Return (x, y) of the center of cell containing provided text 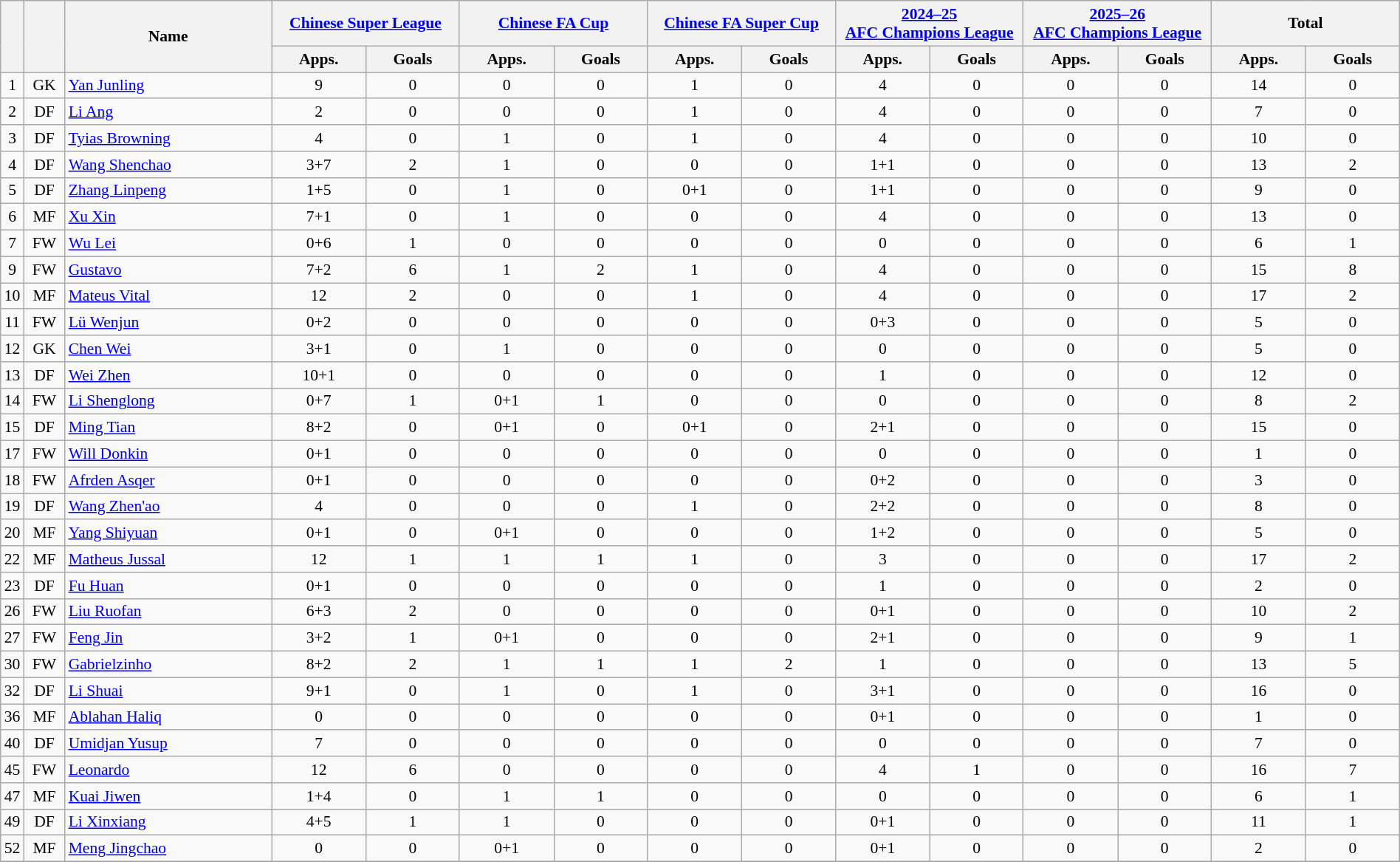
Ablahan Haliq (168, 717)
Xu Xin (168, 217)
1+4 (319, 796)
Gustavo (168, 270)
47 (13, 796)
Name (168, 37)
40 (13, 744)
Meng Jingchao (168, 849)
Yan Junling (168, 86)
Gabrielzinho (168, 665)
3+2 (319, 638)
2025–26 AFC Champions League (1118, 24)
27 (13, 638)
22 (13, 559)
10+1 (319, 375)
30 (13, 665)
Yang Shiyuan (168, 533)
49 (13, 822)
Matheus Jussal (168, 559)
0+6 (319, 244)
Total (1305, 24)
3+7 (319, 165)
36 (13, 717)
Wei Zhen (168, 375)
7+1 (319, 217)
32 (13, 691)
0+7 (319, 401)
Li Xinxiang (168, 822)
Umidjan Yusup (168, 744)
6+3 (319, 612)
Chinese Super League (366, 24)
Feng Jin (168, 638)
1+2 (882, 533)
45 (13, 770)
Li Shenglong (168, 401)
7+2 (319, 270)
9+1 (319, 691)
Chinese FA Cup (554, 24)
52 (13, 849)
18 (13, 480)
Lü Wenjun (168, 323)
Leonardo (168, 770)
26 (13, 612)
Tyias Browning (168, 138)
Wu Lei (168, 244)
Will Donkin (168, 454)
2024–25 AFC Champions League (929, 24)
0+3 (882, 323)
4+5 (319, 822)
23 (13, 586)
Ming Tian (168, 428)
Chen Wei (168, 349)
Zhang Linpeng (168, 191)
Fu Huan (168, 586)
2+2 (882, 507)
Liu Ruofan (168, 612)
Li Shuai (168, 691)
Wang Shenchao (168, 165)
Afrden Asqer (168, 480)
20 (13, 533)
Mateus Vital (168, 296)
19 (13, 507)
Chinese FA Super Cup (741, 24)
1+5 (319, 191)
Wang Zhen'ao (168, 507)
Kuai Jiwen (168, 796)
Li Ang (168, 112)
